Return the [x, y] coordinate for the center point of the cell that contains the specified text.  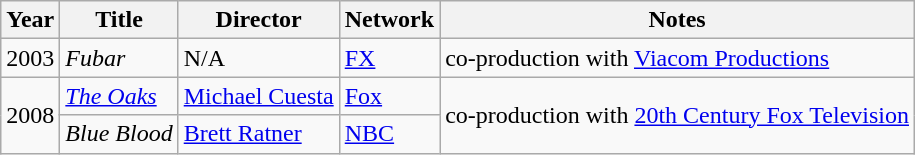
Blue Blood [119, 134]
2008 [30, 115]
FX [389, 58]
Brett Ratner [258, 134]
Title [119, 20]
N/A [258, 58]
Fox [389, 96]
Network [389, 20]
Year [30, 20]
Director [258, 20]
Fubar [119, 58]
co-production with 20th Century Fox Television [678, 115]
2003 [30, 58]
NBC [389, 134]
co-production with Viacom Productions [678, 58]
Notes [678, 20]
The Oaks [119, 96]
Michael Cuesta [258, 96]
